Extract the [x, y] coordinate from the center of the cell holding the provided text.  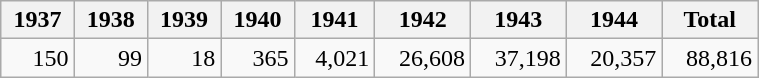
18 [184, 58]
88,816 [710, 58]
365 [258, 58]
Total [710, 20]
1941 [334, 20]
1942 [423, 20]
1938 [110, 20]
1937 [38, 20]
1939 [184, 20]
1943 [519, 20]
1940 [258, 20]
37,198 [519, 58]
20,357 [614, 58]
1944 [614, 20]
4,021 [334, 58]
26,608 [423, 58]
99 [110, 58]
150 [38, 58]
